Extract the [X, Y] coordinate from the center of the cell holding the provided text.  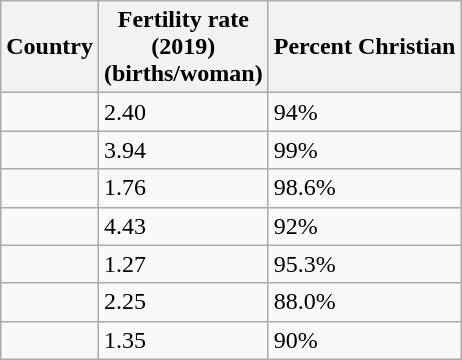
4.43 [183, 226]
2.25 [183, 302]
1.76 [183, 188]
1.27 [183, 264]
88.0% [364, 302]
94% [364, 112]
95.3% [364, 264]
3.94 [183, 150]
Country [50, 47]
92% [364, 226]
Percent Christian [364, 47]
90% [364, 340]
99% [364, 150]
98.6% [364, 188]
1.35 [183, 340]
2.40 [183, 112]
Fertility rate (2019)(births/woman) [183, 47]
